Extract the (X, Y) coordinate from the center of the cell holding the provided text.  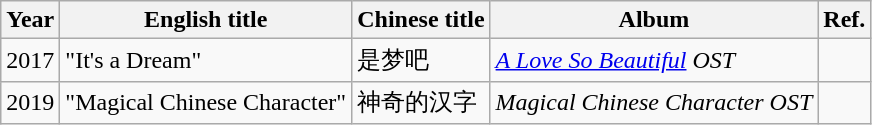
是梦吧 (421, 60)
Album (654, 20)
2017 (30, 60)
Magical Chinese Character OST (654, 102)
Year (30, 20)
"Magical Chinese Character" (206, 102)
English title (206, 20)
神奇的汉字 (421, 102)
Chinese title (421, 20)
"It's a Dream" (206, 60)
2019 (30, 102)
A Love So Beautiful OST (654, 60)
Ref. (844, 20)
